Search for the cell housing the specified text and yield its (x, y) center coordinate. 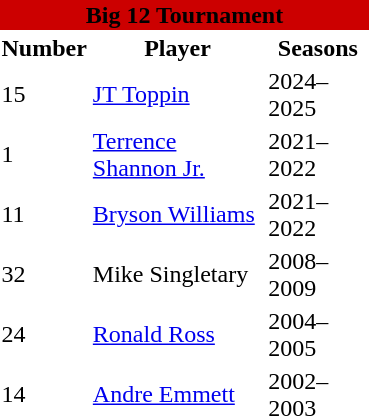
Number (44, 48)
Seasons (318, 48)
32 (44, 274)
1 (44, 154)
JT Toppin (177, 94)
2004–2005 (318, 334)
Terrence Shannon Jr. (177, 154)
Bryson Williams (177, 214)
Player (177, 48)
Big 12 Tournament (184, 15)
11 (44, 214)
15 (44, 94)
24 (44, 334)
2008–2009 (318, 274)
Ronald Ross (177, 334)
Mike Singletary (177, 274)
2024–2025 (318, 94)
